Return (X, Y) of the center of cell containing provided text 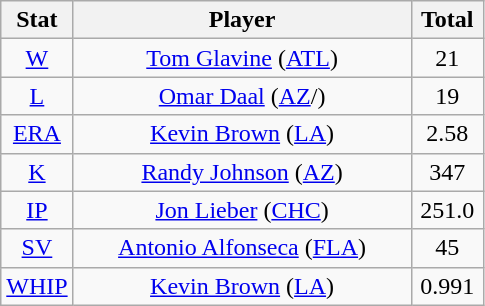
SV (37, 248)
347 (447, 172)
Randy Johnson (AZ) (242, 172)
ERA (37, 134)
Jon Lieber (CHC) (242, 210)
0.991 (447, 286)
L (37, 96)
19 (447, 96)
Total (447, 20)
Stat (37, 20)
Omar Daal (AZ/) (242, 96)
Antonio Alfonseca (FLA) (242, 248)
IP (37, 210)
Player (242, 20)
W (37, 58)
251.0 (447, 210)
21 (447, 58)
WHIP (37, 286)
2.58 (447, 134)
K (37, 172)
45 (447, 248)
Tom Glavine (ATL) (242, 58)
